For the text-containing cell, return its midpoint in [x, y] coordinate format. 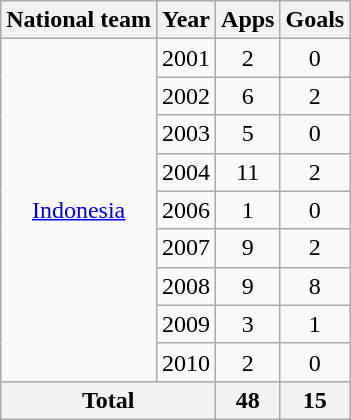
2004 [186, 172]
Year [186, 20]
2006 [186, 210]
3 [248, 324]
2003 [186, 134]
Goals [315, 20]
Total [108, 400]
6 [248, 96]
2010 [186, 362]
National team [79, 20]
11 [248, 172]
Apps [248, 20]
48 [248, 400]
8 [315, 286]
2002 [186, 96]
2001 [186, 58]
5 [248, 134]
Indonesia [79, 210]
2008 [186, 286]
2007 [186, 248]
2009 [186, 324]
15 [315, 400]
